Search for the cell housing the specified text and yield its [X, Y] center coordinate. 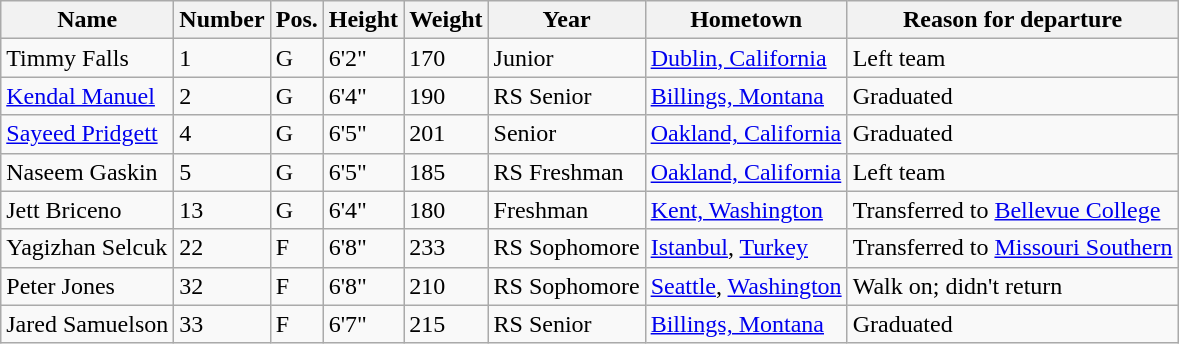
Senior [566, 134]
2 [222, 96]
Peter Jones [88, 286]
Weight [446, 20]
Dublin, California [746, 58]
233 [446, 248]
Sayeed Pridgett [88, 134]
201 [446, 134]
Junior [566, 58]
Walk on; didn't return [1012, 286]
Freshman [566, 210]
6'7" [363, 324]
6'2" [363, 58]
Hometown [746, 20]
Jett Briceno [88, 210]
Name [88, 20]
Seattle, Washington [746, 286]
Yagizhan Selcuk [88, 248]
Kendal Manuel [88, 96]
Reason for departure [1012, 20]
5 [222, 172]
210 [446, 286]
Istanbul, Turkey [746, 248]
33 [222, 324]
180 [446, 210]
Timmy Falls [88, 58]
1 [222, 58]
Naseem Gaskin [88, 172]
32 [222, 286]
Jared Samuelson [88, 324]
4 [222, 134]
190 [446, 96]
Transferred to Bellevue College [1012, 210]
Year [566, 20]
Height [363, 20]
Number [222, 20]
Pos. [296, 20]
185 [446, 172]
170 [446, 58]
Transferred to Missouri Southern [1012, 248]
13 [222, 210]
22 [222, 248]
RS Freshman [566, 172]
Kent, Washington [746, 210]
215 [446, 324]
